Pinpoint the cell where the given text exists, returning its (x, y) midpoint coordinate. 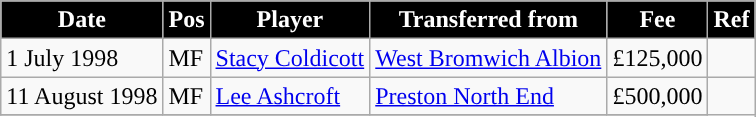
£500,000 (658, 96)
Fee (658, 20)
Ref (732, 20)
Stacy Coldicott (290, 58)
Preston North End (488, 96)
Date (82, 20)
11 August 1998 (82, 96)
£125,000 (658, 58)
Lee Ashcroft (290, 96)
Transferred from (488, 20)
Player (290, 20)
Pos (186, 20)
1 July 1998 (82, 58)
West Bromwich Albion (488, 58)
